Determine the (x, y) coordinate at the center of the cell enclosing the given text.  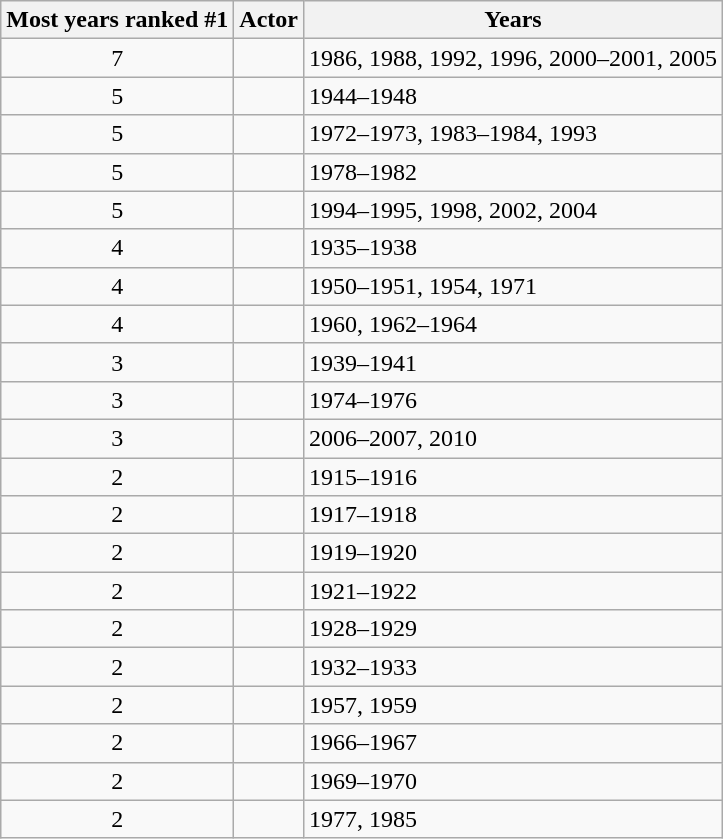
1921–1922 (512, 591)
1974–1976 (512, 400)
1957, 1959 (512, 705)
1932–1933 (512, 667)
1977, 1985 (512, 819)
Years (512, 20)
1928–1929 (512, 629)
Actor (269, 20)
1986, 1988, 1992, 1996, 2000–2001, 2005 (512, 58)
1966–1967 (512, 743)
1919–1920 (512, 553)
7 (118, 58)
1939–1941 (512, 362)
1917–1918 (512, 515)
2006–2007, 2010 (512, 438)
1969–1970 (512, 781)
1944–1948 (512, 96)
1935–1938 (512, 248)
1915–1916 (512, 477)
1950–1951, 1954, 1971 (512, 286)
1972–1973, 1983–1984, 1993 (512, 134)
1994–1995, 1998, 2002, 2004 (512, 210)
1978–1982 (512, 172)
Most years ranked #1 (118, 20)
1960, 1962–1964 (512, 324)
